For the text-containing cell, return its midpoint in [x, y] coordinate format. 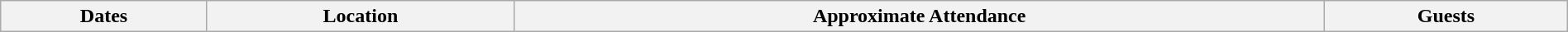
Dates [104, 16]
Location [361, 16]
Approximate Attendance [920, 16]
Guests [1446, 16]
